Search for the cell housing the specified text and yield its [X, Y] center coordinate. 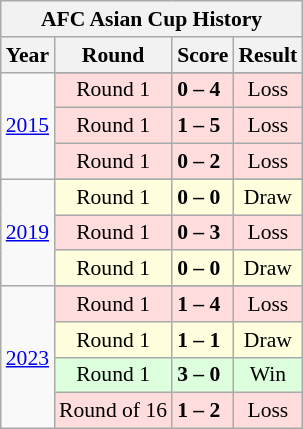
0 – 4 [202, 90]
2015 [28, 126]
Score [202, 55]
Round [113, 55]
2019 [28, 232]
1 – 2 [202, 411]
0 – 2 [202, 162]
1 – 5 [202, 126]
3 – 0 [202, 375]
Year [28, 55]
Result [268, 55]
2023 [28, 357]
1 – 4 [202, 304]
AFC Asian Cup History [152, 19]
0 – 3 [202, 233]
1 – 1 [202, 340]
Round of 16 [113, 411]
Win [268, 375]
